Provide the [x, y] coordinate of the cell's center where the given text is located.  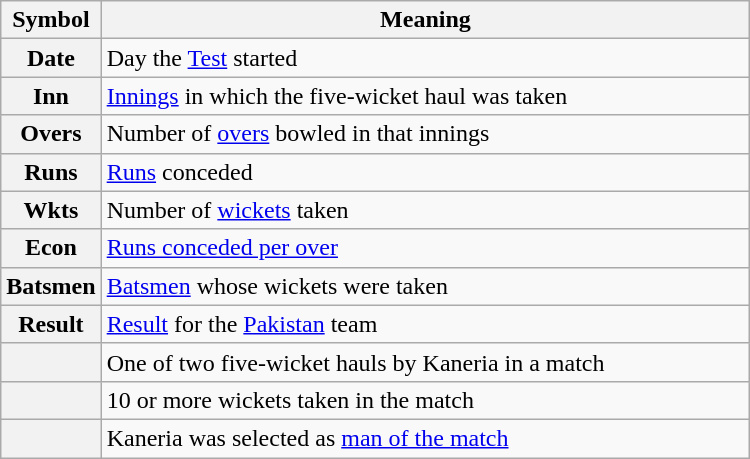
Runs conceded per over [426, 248]
Runs [51, 172]
Symbol [51, 20]
One of two five-wicket hauls by Kaneria in a match [426, 362]
Wkts [51, 210]
Day the Test started [426, 58]
Inn [51, 96]
Runs conceded [426, 172]
Overs [51, 134]
Batsmen whose wickets were taken [426, 286]
Innings in which the five-wicket haul was taken [426, 96]
Result for the Pakistan team [426, 324]
Kaneria was selected as man of the match [426, 438]
Number of overs bowled in that innings [426, 134]
10 or more wickets taken in the match [426, 400]
Batsmen [51, 286]
Number of wickets taken [426, 210]
Result [51, 324]
Date [51, 58]
Econ [51, 248]
Meaning [426, 20]
